Find where the given text appears and provide that cell's center as [x, y] coordinate. 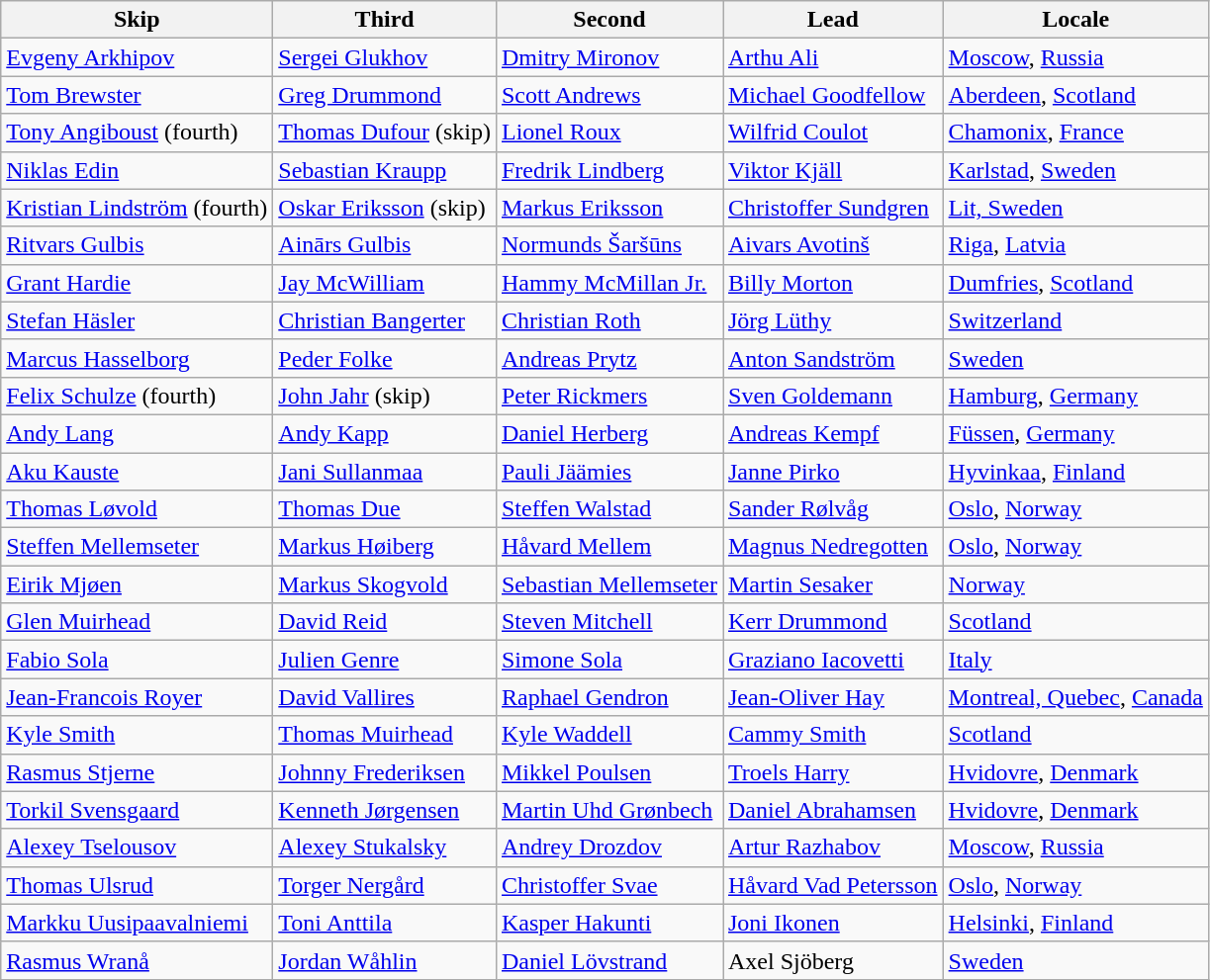
Cammy Smith [833, 735]
Kristian Lindström (fourth) [137, 208]
Christoffer Sundgren [833, 208]
Torger Nergård [385, 885]
Andreas Prytz [609, 358]
Mikkel Poulsen [609, 772]
Kerr Drummond [833, 622]
Christoffer Svae [609, 885]
Håvard Mellem [609, 547]
David Reid [385, 622]
Torkil Svensgaard [137, 810]
Martin Uhd Grønbech [609, 810]
Alexey Stukalsky [385, 847]
Riga, Latvia [1075, 245]
Thomas Dufour (skip) [385, 133]
Scott Andrews [609, 95]
Anton Sandström [833, 358]
Steffen Mellemseter [137, 547]
Aku Kauste [137, 472]
Ritvars Gulbis [137, 245]
Kasper Hakunti [609, 923]
Michael Goodfellow [833, 95]
Pauli Jäämies [609, 472]
Niklas Edin [137, 170]
Jordan Wåhlin [385, 960]
Thomas Due [385, 509]
Jean-Oliver Hay [833, 697]
Dmitry Mironov [609, 57]
Andreas Kempf [833, 433]
Sergei Glukhov [385, 57]
Aberdeen, Scotland [1075, 95]
Magnus Nedregotten [833, 547]
Graziano Iacovetti [833, 660]
Lit, Sweden [1075, 208]
Steven Mitchell [609, 622]
Grant Hardie [137, 283]
Tony Angiboust (fourth) [137, 133]
Felix Schulze (fourth) [137, 396]
Fabio Sola [137, 660]
Andy Lang [137, 433]
Thomas Løvold [137, 509]
Locale [1075, 20]
Raphael Gendron [609, 697]
Toni Anttila [385, 923]
Simone Sola [609, 660]
Eirik Mjøen [137, 584]
Jean-Francois Royer [137, 697]
Hyvinkaa, Finland [1075, 472]
Helsinki, Finland [1075, 923]
Andrey Drozdov [609, 847]
Lead [833, 20]
Dumfries, Scotland [1075, 283]
Joni Ikonen [833, 923]
Daniel Abrahamsen [833, 810]
Kyle Waddell [609, 735]
Sebastian Kraupp [385, 170]
Evgeny Arkhipov [137, 57]
Marcus Hasselborg [137, 358]
Sebastian Mellemseter [609, 584]
Viktor Kjäll [833, 170]
Hammy McMillan Jr. [609, 283]
Italy [1075, 660]
Kyle Smith [137, 735]
Tom Brewster [137, 95]
Chamonix, France [1075, 133]
Rasmus Wranå [137, 960]
Julien Genre [385, 660]
Montreal, Quebec, Canada [1075, 697]
Skip [137, 20]
Aivars Avotinš [833, 245]
Jörg Lüthy [833, 320]
Jay McWilliam [385, 283]
Alexey Tselousov [137, 847]
Markus Høiberg [385, 547]
Fredrik Lindberg [609, 170]
Håvard Vad Petersson [833, 885]
Hamburg, Germany [1075, 396]
Norway [1075, 584]
Oskar Eriksson (skip) [385, 208]
Artur Razhabov [833, 847]
Stefan Häsler [137, 320]
Lionel Roux [609, 133]
Axel Sjöberg [833, 960]
David Vallires [385, 697]
Sven Goldemann [833, 396]
Ainārs Gulbis [385, 245]
Markus Eriksson [609, 208]
Martin Sesaker [833, 584]
Billy Morton [833, 283]
Arthu Ali [833, 57]
Daniel Herberg [609, 433]
Markus Skogvold [385, 584]
Janne Pirko [833, 472]
Jani Sullanmaa [385, 472]
Greg Drummond [385, 95]
Troels Harry [833, 772]
Kenneth Jørgensen [385, 810]
Thomas Muirhead [385, 735]
Steffen Walstad [609, 509]
Switzerland [1075, 320]
Füssen, Germany [1075, 433]
Wilfrid Coulot [833, 133]
Thomas Ulsrud [137, 885]
Karlstad, Sweden [1075, 170]
Third [385, 20]
Rasmus Stjerne [137, 772]
John Jahr (skip) [385, 396]
Andy Kapp [385, 433]
Glen Muirhead [137, 622]
Normunds Šaršūns [609, 245]
Johnny Frederiksen [385, 772]
Peder Folke [385, 358]
Peter Rickmers [609, 396]
Second [609, 20]
Sander Rølvåg [833, 509]
Christian Bangerter [385, 320]
Daniel Lövstrand [609, 960]
Markku Uusipaavalniemi [137, 923]
Christian Roth [609, 320]
